Locate the cell with the specified text and output its [X, Y] center coordinate. 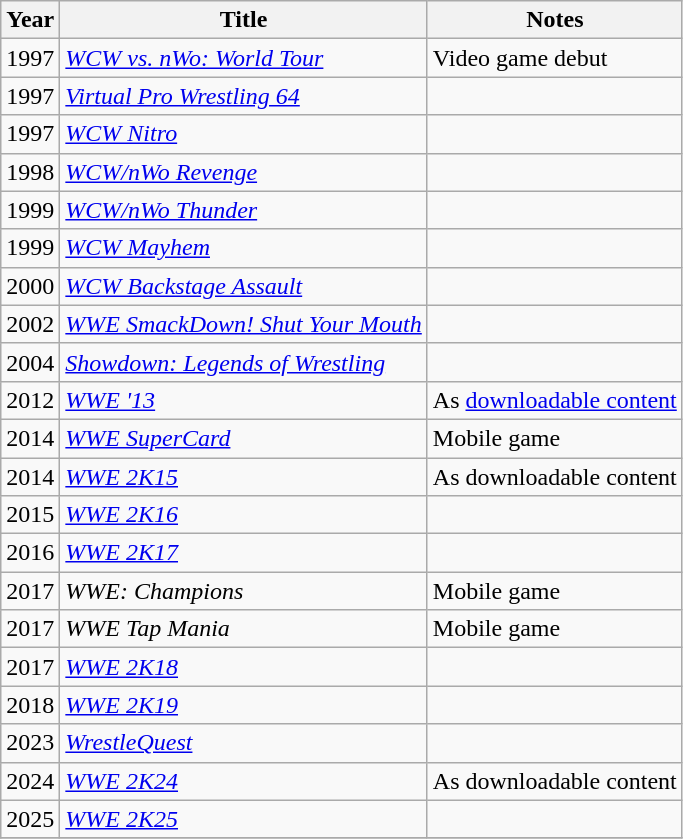
WWE '13 [244, 400]
WWE 2K17 [244, 553]
2025 [30, 819]
2016 [30, 553]
WCW Backstage Assault [244, 286]
WWE 2K18 [244, 667]
2012 [30, 400]
Video game debut [554, 58]
WCW Mayhem [244, 248]
WWE SmackDown! Shut Your Mouth [244, 324]
WCW vs. nWo: World Tour [244, 58]
2002 [30, 324]
Year [30, 20]
WCW/nWo Revenge [244, 172]
Notes [554, 20]
WWE 2K24 [244, 781]
WWE SuperCard [244, 438]
WWE 2K16 [244, 515]
WWE: Champions [244, 591]
WrestleQuest [244, 743]
Virtual Pro Wrestling 64 [244, 96]
WWE 2K25 [244, 819]
Title [244, 20]
2015 [30, 515]
2023 [30, 743]
WWE 2K15 [244, 477]
2004 [30, 362]
WWE Tap Mania [244, 629]
WCW Nitro [244, 134]
WCW/nWo Thunder [244, 210]
1998 [30, 172]
2024 [30, 781]
Showdown: Legends of Wrestling [244, 362]
WWE 2K19 [244, 705]
2018 [30, 705]
2000 [30, 286]
